Detect which cell encompasses the target text, then output its (X, Y) center coordinate. 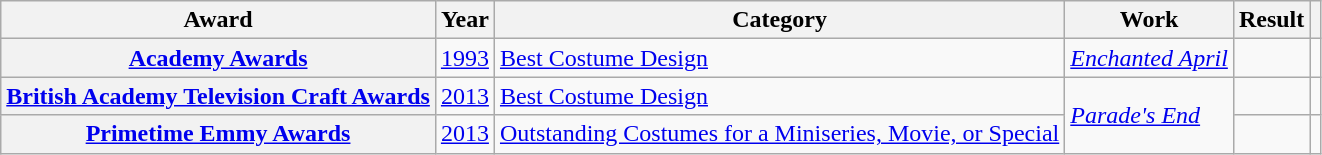
Outstanding Costumes for a Miniseries, Movie, or Special (779, 134)
Parade's End (1150, 115)
Work (1150, 20)
Category (779, 20)
Primetime Emmy Awards (218, 134)
Result (1271, 20)
Award (218, 20)
Year (464, 20)
1993 (464, 58)
Academy Awards (218, 58)
Enchanted April (1150, 58)
British Academy Television Craft Awards (218, 96)
